Pinpoint the cell where the given text exists, returning its (x, y) midpoint coordinate. 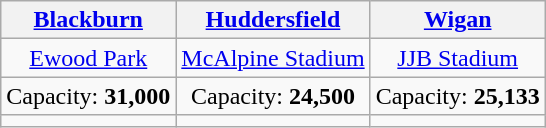
Wigan (458, 20)
JJB Stadium (458, 58)
Blackburn (88, 20)
Capacity: 24,500 (273, 96)
Capacity: 31,000 (88, 96)
Ewood Park (88, 58)
Huddersfield (273, 20)
Capacity: 25,133 (458, 96)
McAlpine Stadium (273, 58)
